Extract the (X, Y) coordinate from the center of the cell holding the provided text.  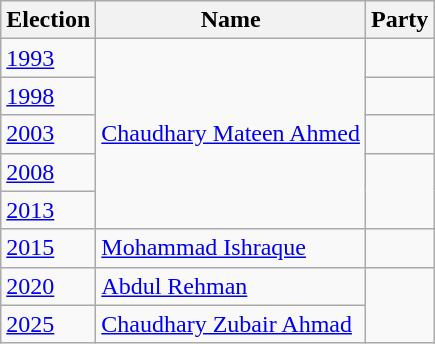
Chaudhary Zubair Ahmad (231, 324)
2008 (48, 172)
Name (231, 20)
Election (48, 20)
Chaudhary Mateen Ahmed (231, 134)
2015 (48, 248)
1993 (48, 58)
Mohammad Ishraque (231, 248)
2013 (48, 210)
1998 (48, 96)
Party (399, 20)
2003 (48, 134)
2020 (48, 286)
Abdul Rehman (231, 286)
2025 (48, 324)
